Pinpoint the cell where the given text exists, returning its (x, y) midpoint coordinate. 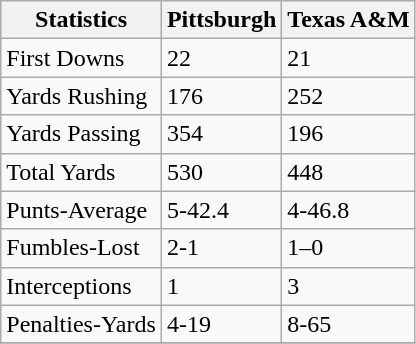
252 (349, 96)
354 (221, 134)
530 (221, 172)
1 (221, 286)
8-65 (349, 324)
196 (349, 134)
22 (221, 58)
448 (349, 172)
First Downs (82, 58)
Pittsburgh (221, 20)
Fumbles-Lost (82, 248)
Yards Passing (82, 134)
Texas A&M (349, 20)
Interceptions (82, 286)
Punts-Average (82, 210)
4-46.8 (349, 210)
1–0 (349, 248)
Yards Rushing (82, 96)
Penalties-Yards (82, 324)
Statistics (82, 20)
176 (221, 96)
Total Yards (82, 172)
4-19 (221, 324)
2-1 (221, 248)
5-42.4 (221, 210)
3 (349, 286)
21 (349, 58)
